From the cell containing the given text, extract its center point as (X, Y) coordinate. 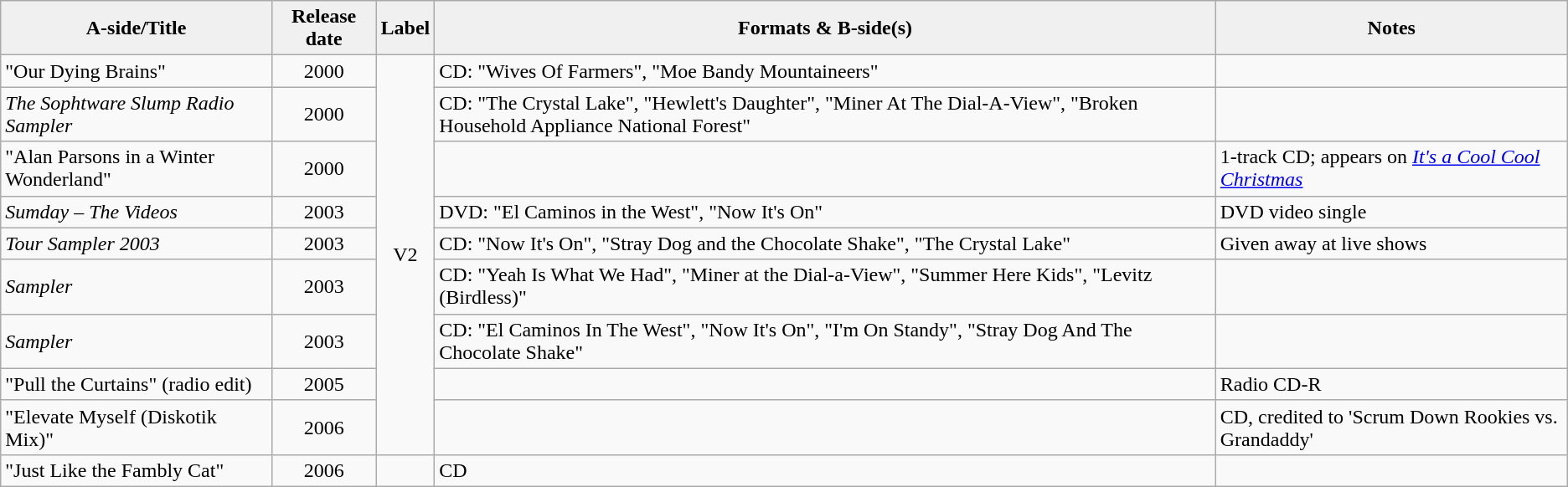
CD (825, 470)
1-track CD; appears on It's a Cool Cool Christmas (1391, 169)
CD: "Wives Of Farmers", "Moe Bandy Mountaineers" (825, 71)
A-side/Title (137, 28)
Release date (323, 28)
Given away at live shows (1391, 243)
Formats & B-side(s) (825, 28)
CD: "El Caminos In The West", "Now It's On", "I'm On Standy", "Stray Dog And The Chocolate Shake" (825, 341)
Tour Sampler 2003 (137, 243)
"Alan Parsons in a Winter Wonderland" (137, 169)
"Our Dying Brains" (137, 71)
CD, credited to 'Scrum Down Rookies vs. Grandaddy' (1391, 427)
Label (405, 28)
"Just Like the Fambly Cat" (137, 470)
CD: "The Crystal Lake", "Hewlett's Daughter", "Miner At The Dial-A-View", "Broken Household Appliance National Forest" (825, 114)
2005 (323, 384)
The Sophtware Slump Radio Sampler (137, 114)
Radio CD-R (1391, 384)
V2 (405, 255)
Sumday – The Videos (137, 212)
DVD video single (1391, 212)
DVD: "El Caminos in the West", "Now It's On" (825, 212)
"Elevate Myself (Diskotik Mix)" (137, 427)
"Pull the Curtains" (radio edit) (137, 384)
CD: "Now It's On", "Stray Dog and the Chocolate Shake", "The Crystal Lake" (825, 243)
CD: "Yeah Is What We Had", "Miner at the Dial-a-View", "Summer Here Kids", "Levitz (Birdless)" (825, 286)
Notes (1391, 28)
